Search for the cell housing the specified text and yield its (X, Y) center coordinate. 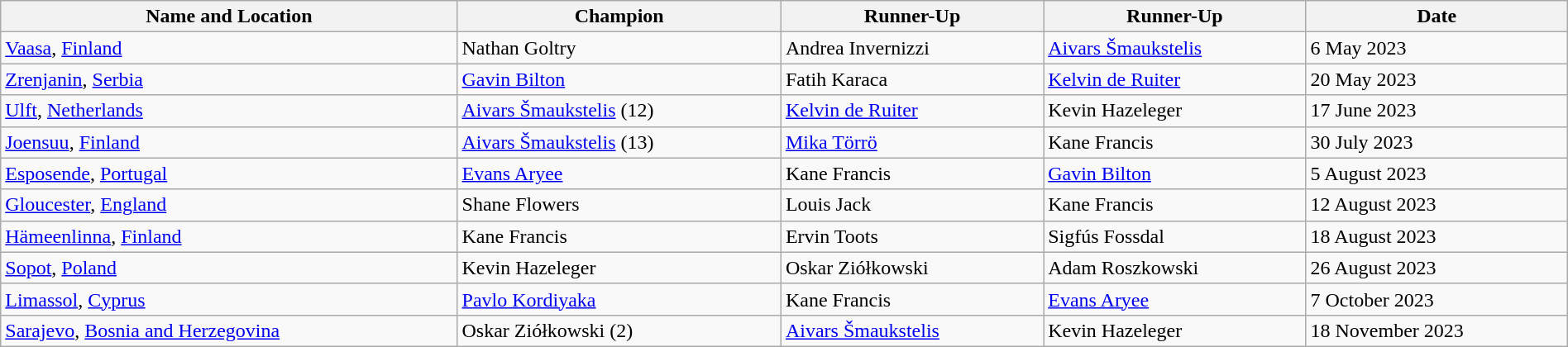
18 November 2023 (1437, 330)
Gloucester, England (229, 205)
Andrea Invernizzi (911, 48)
5 August 2023 (1437, 173)
Joensuu, Finland (229, 142)
17 June 2023 (1437, 111)
26 August 2023 (1437, 268)
Ulft, Netherlands (229, 111)
Sigfús Fossdal (1174, 236)
Aivars Šmaukstelis (13) (619, 142)
Fatih Karaca (911, 79)
Ervin Toots (911, 236)
Zrenjanin, Serbia (229, 79)
Oskar Ziółkowski (911, 268)
Louis Jack (911, 205)
30 July 2023 (1437, 142)
12 August 2023 (1437, 205)
Name and Location (229, 17)
Esposende, Portugal (229, 173)
Hämeenlinna, Finland (229, 236)
Shane Flowers (619, 205)
Adam Roszkowski (1174, 268)
Vaasa, Finland (229, 48)
6 May 2023 (1437, 48)
Mika Törrö (911, 142)
Limassol, Cyprus (229, 299)
18 August 2023 (1437, 236)
Date (1437, 17)
Aivars Šmaukstelis (12) (619, 111)
Pavlo Kordiyaka (619, 299)
Nathan Goltry (619, 48)
Sarajevo, Bosnia and Herzegovina (229, 330)
Champion (619, 17)
7 October 2023 (1437, 299)
Oskar Ziółkowski (2) (619, 330)
Sopot, Poland (229, 268)
20 May 2023 (1437, 79)
